Return (X, Y) of the center of cell containing provided text 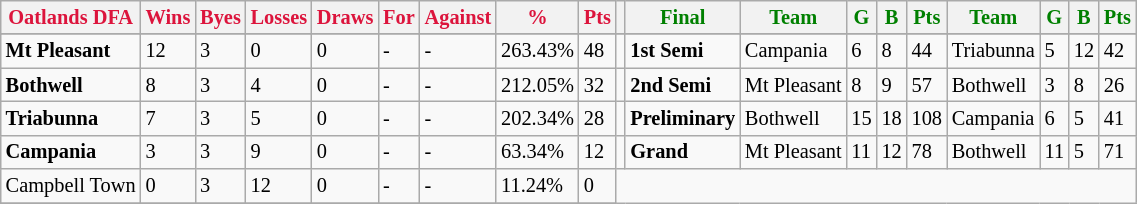
44 (927, 51)
41 (1118, 118)
7 (168, 118)
18 (892, 118)
63.34% (538, 152)
212.05% (538, 85)
Oatlands DFA (71, 17)
Wins (168, 17)
1st Semi (682, 51)
Campbell Town (71, 186)
28 (598, 118)
2nd Semi (682, 85)
Preliminary (682, 118)
42 (1118, 51)
48 (598, 51)
11.24% (538, 186)
78 (927, 152)
Against (458, 17)
Final (682, 17)
Draws (345, 17)
% (538, 17)
263.43% (538, 51)
Byes (220, 17)
202.34% (538, 118)
71 (1118, 152)
Grand (682, 152)
57 (927, 85)
108 (927, 118)
Losses (279, 17)
4 (279, 85)
For (398, 17)
32 (598, 85)
26 (1118, 85)
15 (862, 118)
